Identify which cell holds the provided text, then report its (x, y) central coordinate. 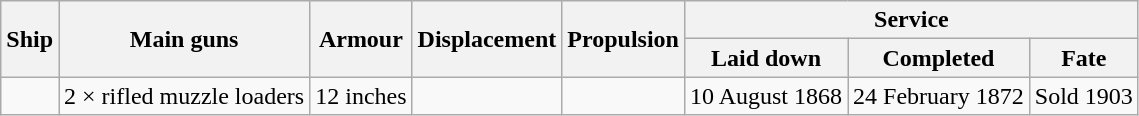
10 August 1868 (766, 96)
24 February 1872 (939, 96)
Main guns (184, 39)
Fate (1084, 58)
2 × rifled muzzle loaders (184, 96)
Ship (30, 39)
Sold 1903 (1084, 96)
Displacement (487, 39)
Completed (939, 58)
Armour (361, 39)
Laid down (766, 58)
12 inches (361, 96)
Propulsion (624, 39)
Service (911, 20)
